For the text-containing cell, return its midpoint in [x, y] coordinate format. 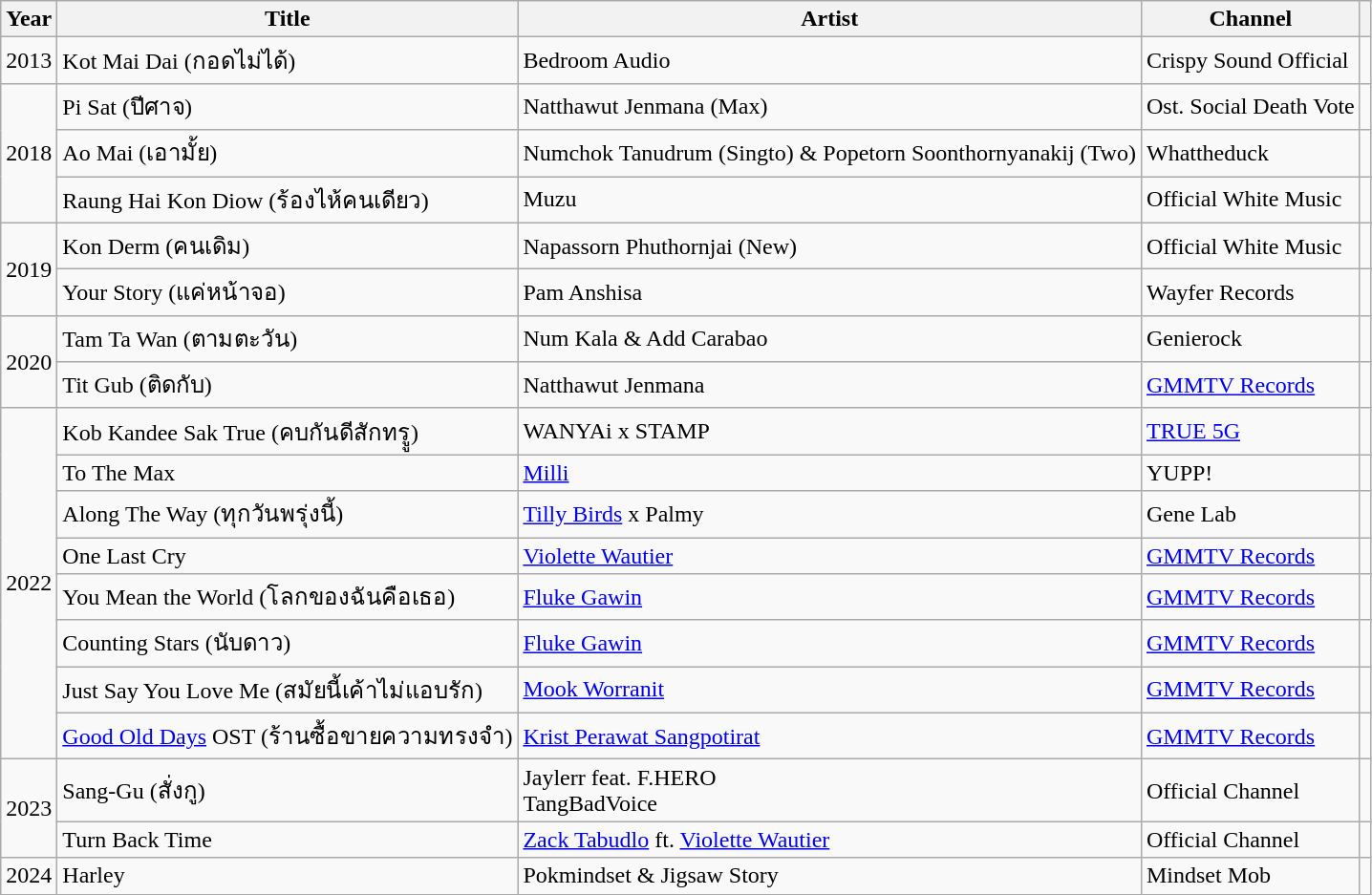
2013 [29, 61]
Kob Kandee Sak True (คบกันดีสักทรูู) [288, 432]
Tit Gub (ติดกับ) [288, 386]
Natthawut Jenmana [829, 386]
Violette Wautier [829, 555]
2019 [29, 269]
Napassorn Phuthornjai (New) [829, 246]
Raung Hai Kon Diow (ร้องไห้คนเดียว) [288, 199]
2018 [29, 153]
Whattheduck [1250, 153]
YUPP! [1250, 473]
Mook Worranit [829, 690]
Kot Mai Dai (กอดไม่ได้) [288, 61]
Sang-Gu (สั่งกู) [288, 791]
You Mean the World (โลกของฉันคือเธอ) [288, 598]
Tam Ta Wan (ตามตะวัน) [288, 338]
Ao Mai (เอามั้ย) [288, 153]
Harley [288, 876]
Just Say You Love Me (สมัยนี้เค้าไม่แอบรัก) [288, 690]
Numchok Tanudrum (Singto) & Popetorn Soonthornyanakij (Two) [829, 153]
Kon Derm (คนเดิม) [288, 246]
Zack Tabudlo ft. Violette Wautier [829, 840]
Muzu [829, 199]
Milli [829, 473]
Ost. Social Death Vote [1250, 107]
Pam Anshisa [829, 292]
Jaylerr feat. F.HEROTangBadVoice [829, 791]
2022 [29, 584]
Krist Perawat Sangpotirat [829, 735]
Artist [829, 19]
Genierock [1250, 338]
2023 [29, 808]
Your Story (แค่หน้าจอ) [288, 292]
Num Kala & Add Carabao [829, 338]
Along The Way (ทุกวันพรุ่งนี้) [288, 514]
Title [288, 19]
WANYAi x STAMP [829, 432]
2024 [29, 876]
Pokmindset & Jigsaw Story [829, 876]
Mindset Mob [1250, 876]
Channel [1250, 19]
Good Old Days OST (ร้านซื้อขายความทรงจำ) [288, 735]
Year [29, 19]
Wayfer Records [1250, 292]
Turn Back Time [288, 840]
Pi Sat (ปีศาจ) [288, 107]
TRUE 5G [1250, 432]
Counting Stars (นับดาว) [288, 644]
Tilly Birds x Palmy [829, 514]
To The Max [288, 473]
Crispy Sound Official [1250, 61]
One Last Cry [288, 555]
2020 [29, 361]
Natthawut Jenmana (Max) [829, 107]
Bedroom Audio [829, 61]
Gene Lab [1250, 514]
